Provide the (x, y) coordinate of the cell's center where the given text is located.  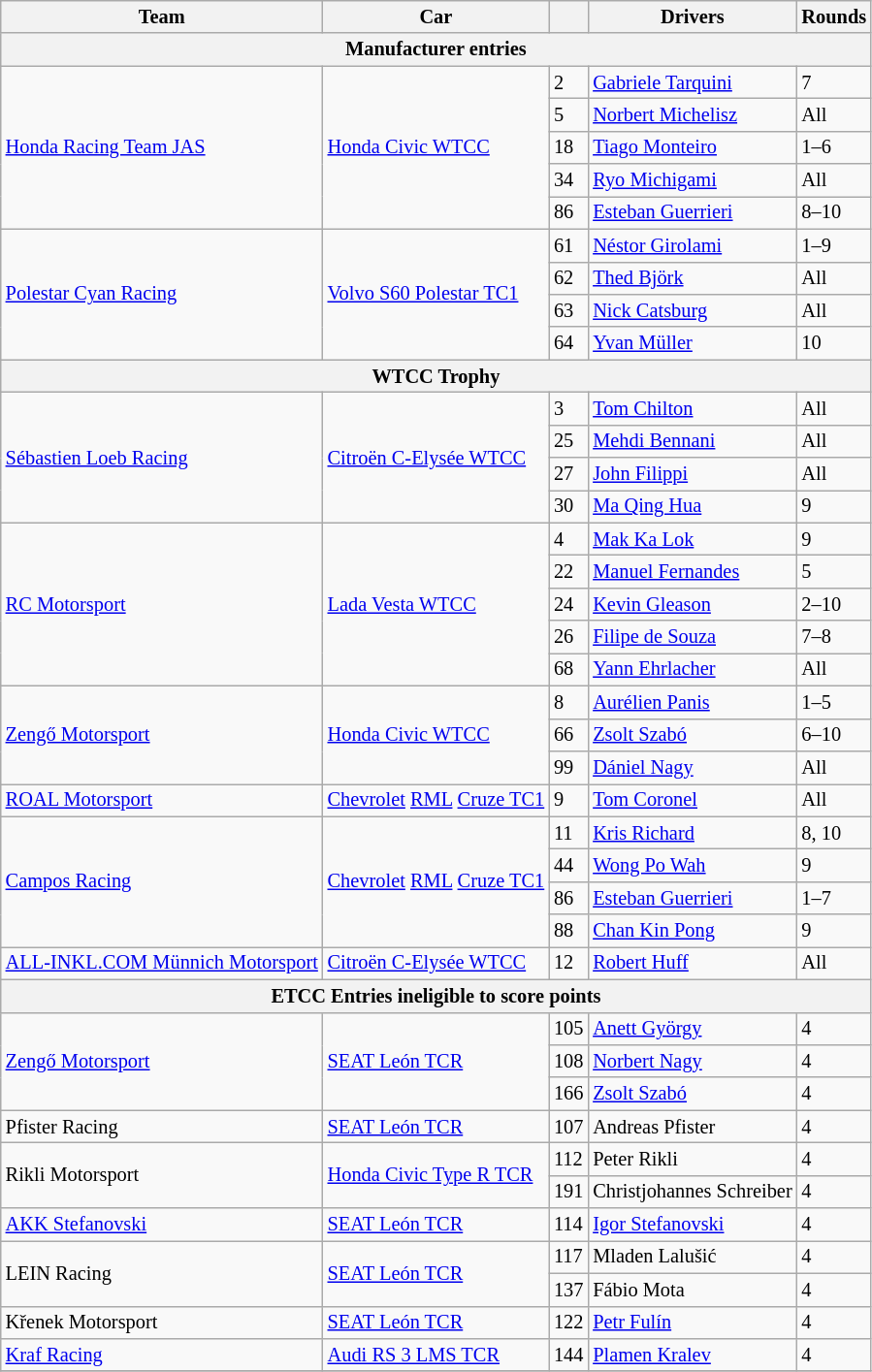
107 (568, 1127)
Norbert Nagy (693, 1061)
John Filippi (693, 474)
Andreas Pfister (693, 1127)
1–9 (834, 245)
88 (568, 931)
Lada Vesta WTCC (436, 604)
Car (436, 16)
Peter Rikli (693, 1159)
62 (568, 278)
Drivers (693, 16)
Kevin Gleason (693, 604)
Yvan Müller (693, 343)
Anett György (693, 1029)
6–10 (834, 735)
Sébastien Loeb Racing (162, 458)
ETCC Entries ineligible to score points (436, 996)
8 (568, 702)
Aurélien Panis (693, 702)
68 (568, 669)
44 (568, 865)
2–10 (834, 604)
Plamen Kralev (693, 1355)
Christjohannes Schreiber (693, 1192)
Pfister Racing (162, 1127)
11 (568, 833)
27 (568, 474)
Tiago Monteiro (693, 147)
Rikli Motorsport (162, 1175)
1–5 (834, 702)
26 (568, 637)
Honda Racing Team JAS (162, 147)
Křenek Motorsport (162, 1323)
Nick Catsburg (693, 310)
Ryo Michigami (693, 180)
117 (568, 1257)
22 (568, 571)
Polestar Cyan Racing (162, 295)
Tom Coronel (693, 800)
Yann Ehrlacher (693, 669)
1–6 (834, 147)
Kraf Racing (162, 1355)
108 (568, 1061)
64 (568, 343)
Campos Racing (162, 882)
Dániel Nagy (693, 767)
3 (568, 408)
144 (568, 1355)
Tom Chilton (693, 408)
RC Motorsport (162, 604)
166 (568, 1094)
7–8 (834, 637)
66 (568, 735)
Honda Civic Type R TCR (436, 1175)
Audi RS 3 LMS TCR (436, 1355)
63 (568, 310)
Filipe de Souza (693, 637)
AKK Stefanovski (162, 1225)
Rounds (834, 16)
Manuel Fernandes (693, 571)
8, 10 (834, 833)
Igor Stefanovski (693, 1225)
Fábio Mota (693, 1290)
ALL-INKL.COM Münnich Motorsport (162, 963)
WTCC Trophy (436, 376)
122 (568, 1323)
8–10 (834, 212)
1–7 (834, 898)
99 (568, 767)
24 (568, 604)
18 (568, 147)
Robert Huff (693, 963)
Wong Po Wah (693, 865)
114 (568, 1225)
2 (568, 82)
137 (568, 1290)
34 (568, 180)
Mladen Lalušić (693, 1257)
112 (568, 1159)
Thed Björk (693, 278)
Manufacturer entries (436, 49)
10 (834, 343)
Volvo S60 Polestar TC1 (436, 295)
Team (162, 16)
Néstor Girolami (693, 245)
61 (568, 245)
ROAL Motorsport (162, 800)
7 (834, 82)
25 (568, 441)
Mehdi Bennani (693, 441)
Petr Fulín (693, 1323)
Gabriele Tarquini (693, 82)
Ma Qing Hua (693, 506)
Norbert Michelisz (693, 114)
Kris Richard (693, 833)
105 (568, 1029)
Chan Kin Pong (693, 931)
30 (568, 506)
Mak Ka Lok (693, 539)
LEIN Racing (162, 1272)
12 (568, 963)
191 (568, 1192)
